Provide the [x, y] coordinate of the cell's center where the given text is located.  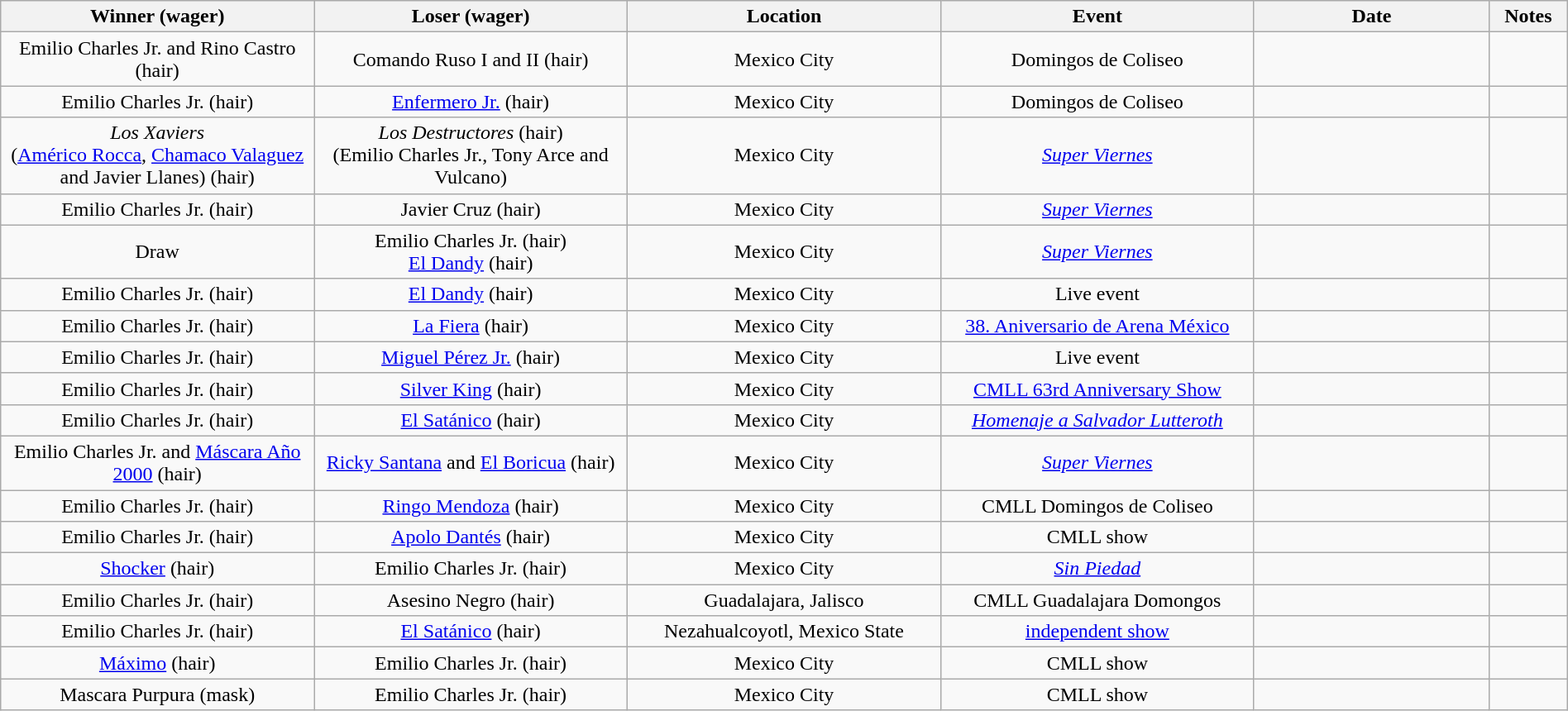
Event [1097, 17]
Emilio Charles Jr. and Máscara Año 2000 (hair) [157, 463]
El Dandy (hair) [471, 294]
Silver King (hair) [471, 389]
Comando Ruso I and II (hair) [471, 60]
Nezahualcoyotl, Mexico State [784, 632]
independent show [1097, 632]
Emilio Charles Jr. and Rino Castro (hair) [157, 60]
Loser (wager) [471, 17]
38. Aniversario de Arena México [1097, 326]
Shocker (hair) [157, 569]
Homenaje a Salvador Lutteroth [1097, 420]
Ricky Santana and El Boricua (hair) [471, 463]
Sin Piedad [1097, 569]
Los Destructores (hair) (Emilio Charles Jr., Tony Arce and Vulcano) [471, 155]
La Fiera (hair) [471, 326]
CMLL Domingos de Coliseo [1097, 505]
Emilio Charles Jr. (hair)El Dandy (hair) [471, 251]
Draw [157, 251]
CMLL 63rd Anniversary Show [1097, 389]
Asesino Negro (hair) [471, 600]
Date [1371, 17]
Apolo Dantés (hair) [471, 537]
Javier Cruz (hair) [471, 209]
Enfermero Jr. (hair) [471, 102]
Miguel Pérez Jr. (hair) [471, 357]
Ringo Mendoza (hair) [471, 505]
Mascara Purpura (mask) [157, 694]
CMLL Guadalajara Domongos [1097, 600]
Winner (wager) [157, 17]
Los Xaviers(Américo Rocca, Chamaco Valaguez and Javier Llanes) (hair) [157, 155]
Location [784, 17]
Máximo (hair) [157, 663]
Guadalajara, Jalisco [784, 600]
Notes [1528, 17]
